Return (X, Y) of the center of cell containing provided text 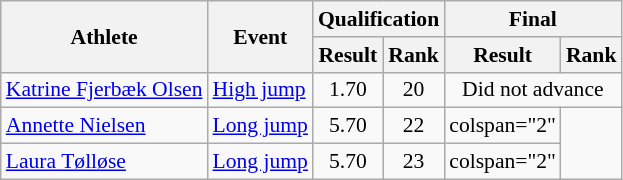
Event (260, 36)
1.70 (348, 90)
Qualification (378, 19)
High jump (260, 90)
Final (532, 19)
Annette Nielsen (104, 126)
22 (414, 126)
Katrine Fjerbæk Olsen (104, 90)
Athlete (104, 36)
20 (414, 90)
Laura Tølløse (104, 162)
23 (414, 162)
Did not advance (532, 90)
